Detect which cell encompasses the target text, then output its [x, y] center coordinate. 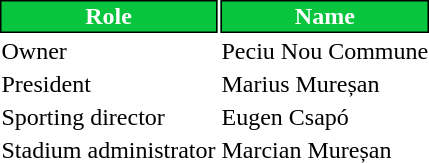
Owner [108, 51]
Sporting director [108, 117]
President [108, 84]
Role [108, 16]
